Capture the cell that displays the provided text and extract its [x, y] central coordinate. 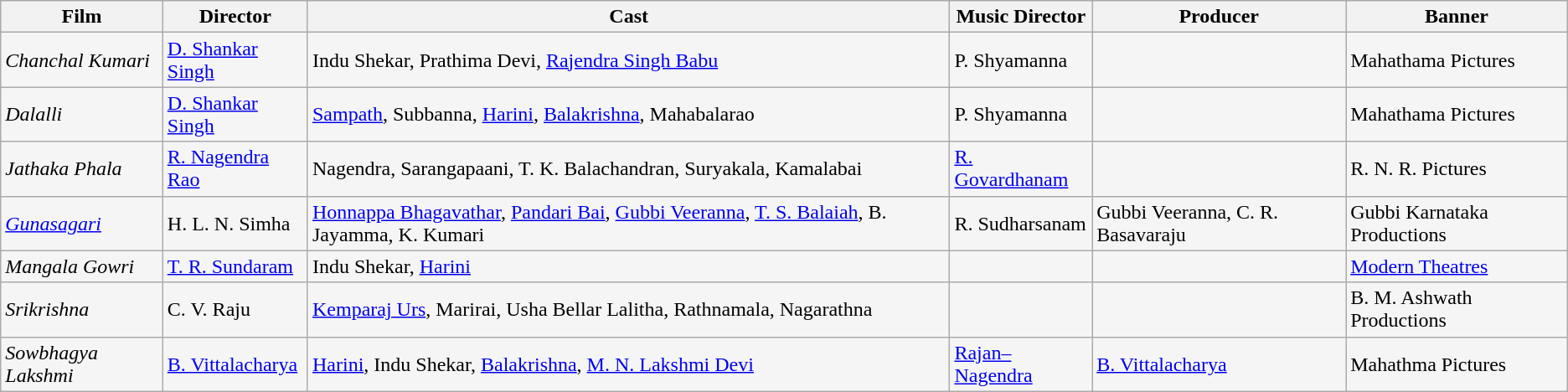
R. Nagendra Rao [235, 169]
Cast [628, 17]
Modern Theatres [1457, 266]
Kemparaj Urs, Marirai, Usha Bellar Lalitha, Rathnamala, Nagarathna [628, 310]
Indu Shekar, Prathima Devi, Rajendra Singh Babu [628, 60]
Dalalli [82, 114]
Srikrishna [82, 310]
H. L. N. Simha [235, 223]
B. M. Ashwath Productions [1457, 310]
Harini, Indu Shekar, Balakrishna, M. N. Lakshmi Devi [628, 364]
Producer [1220, 17]
Honnappa Bhagavathar, Pandari Bai, Gubbi Veeranna, T. S. Balaiah, B. Jayamma, K. Kumari [628, 223]
Sowbhagya Lakshmi [82, 364]
Gubbi Karnataka Productions [1457, 223]
C. V. Raju [235, 310]
Gunasagari [82, 223]
Gubbi Veeranna, C. R. Basavaraju [1220, 223]
Sampath, Subbanna, Harini, Balakrishna, Mahabalarao [628, 114]
Film [82, 17]
Chanchal Kumari [82, 60]
Director [235, 17]
R. N. R. Pictures [1457, 169]
R. Sudharsanam [1021, 223]
Music Director [1021, 17]
Mangala Gowri [82, 266]
Mahathma Pictures [1457, 364]
T. R. Sundaram [235, 266]
Banner [1457, 17]
Rajan–Nagendra [1021, 364]
Jathaka Phala [82, 169]
Nagendra, Sarangapaani, T. K. Balachandran, Suryakala, Kamalabai [628, 169]
Indu Shekar, Harini [628, 266]
R. Govardhanam [1021, 169]
